Return the (X, Y) coordinate for the center point of the cell that contains the specified text.  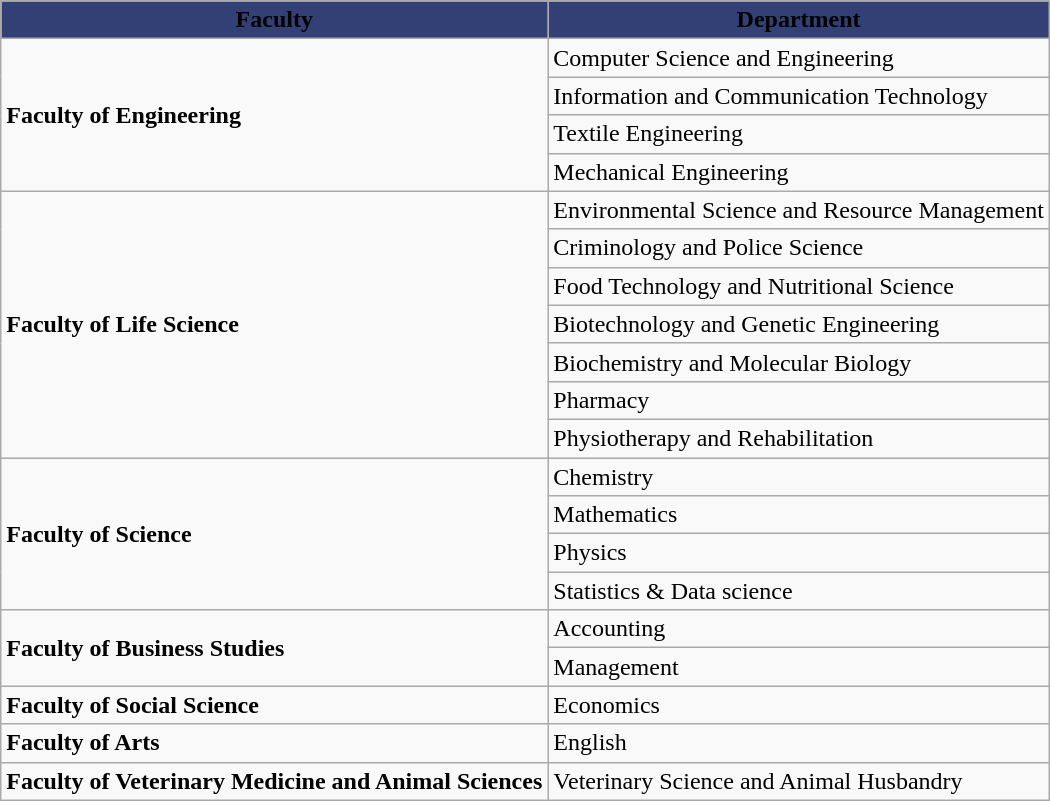
Faculty of Arts (274, 743)
Faculty of Business Studies (274, 648)
Biochemistry and Molecular Biology (799, 362)
Faculty of Science (274, 534)
Computer Science and Engineering (799, 58)
Food Technology and Nutritional Science (799, 286)
Physiotherapy and Rehabilitation (799, 438)
Chemistry (799, 477)
Pharmacy (799, 400)
Textile Engineering (799, 134)
Faculty (274, 20)
Faculty of Life Science (274, 324)
Criminology and Police Science (799, 248)
English (799, 743)
Management (799, 667)
Department (799, 20)
Information and Communication Technology (799, 96)
Faculty of Veterinary Medicine and Animal Sciences (274, 781)
Veterinary Science and Animal Husbandry (799, 781)
Statistics & Data science (799, 591)
Mathematics (799, 515)
Faculty of Social Science (274, 705)
Physics (799, 553)
Mechanical Engineering (799, 172)
Environmental Science and Resource Management (799, 210)
Economics (799, 705)
Biotechnology and Genetic Engineering (799, 324)
Accounting (799, 629)
Faculty of Engineering (274, 115)
